Return [x, y] of the center of cell containing provided text 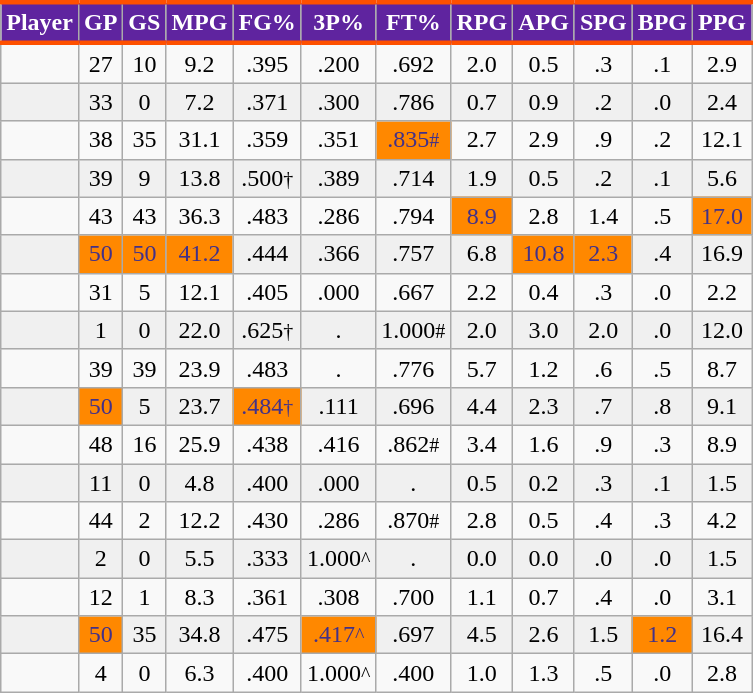
12.0 [722, 330]
.692 [414, 63]
6.8 [482, 254]
SPG [603, 22]
.786 [414, 102]
11 [100, 483]
FG% [267, 22]
.475 [267, 635]
.333 [267, 559]
38 [100, 140]
MPG [200, 22]
.417^ [338, 635]
.308 [338, 597]
BPG [662, 22]
0.9 [544, 102]
.416 [338, 444]
34.8 [200, 635]
.757 [414, 254]
FT% [414, 22]
.835# [414, 140]
.351 [338, 140]
44 [100, 521]
16.9 [722, 254]
3P% [338, 22]
4.4 [482, 406]
1.3 [544, 673]
.667 [414, 292]
.300 [338, 102]
.7 [603, 406]
.8 [662, 406]
RPG [482, 22]
10.8 [544, 254]
10 [144, 63]
.395 [267, 63]
.697 [414, 635]
.776 [414, 368]
.625† [267, 330]
22.0 [200, 330]
25.9 [200, 444]
Player [40, 22]
.430 [267, 521]
.6 [603, 368]
48 [100, 444]
.405 [267, 292]
.371 [267, 102]
.714 [414, 178]
23.7 [200, 406]
5.7 [482, 368]
0.4 [544, 292]
1.9 [482, 178]
.438 [267, 444]
.862# [414, 444]
1.000# [414, 330]
6.3 [200, 673]
16.4 [722, 635]
9 [144, 178]
5.5 [200, 559]
9.2 [200, 63]
8.7 [722, 368]
.696 [414, 406]
9.1 [722, 406]
GP [100, 22]
.484† [267, 406]
.359 [267, 140]
1.0 [482, 673]
3.0 [544, 330]
7.2 [200, 102]
4.2 [722, 521]
.444 [267, 254]
.200 [338, 63]
41.2 [200, 254]
.700 [414, 597]
.870# [414, 521]
5.6 [722, 178]
17.0 [722, 216]
16 [144, 444]
4.8 [200, 483]
.366 [338, 254]
.500† [267, 178]
.361 [267, 597]
13.8 [200, 178]
4.5 [482, 635]
.794 [414, 216]
31.1 [200, 140]
8.3 [200, 597]
31 [100, 292]
GS [144, 22]
APG [544, 22]
12.2 [200, 521]
2.7 [482, 140]
33 [100, 102]
4 [100, 673]
.389 [338, 178]
2.4 [722, 102]
1.1 [482, 597]
12 [100, 597]
27 [100, 63]
3.4 [482, 444]
2.6 [544, 635]
36.3 [200, 216]
.111 [338, 406]
0.2 [544, 483]
1.6 [544, 444]
3.1 [722, 597]
23.9 [200, 368]
PPG [722, 22]
1.4 [603, 216]
